Pinpoint the cell where the given text exists, returning its [x, y] midpoint coordinate. 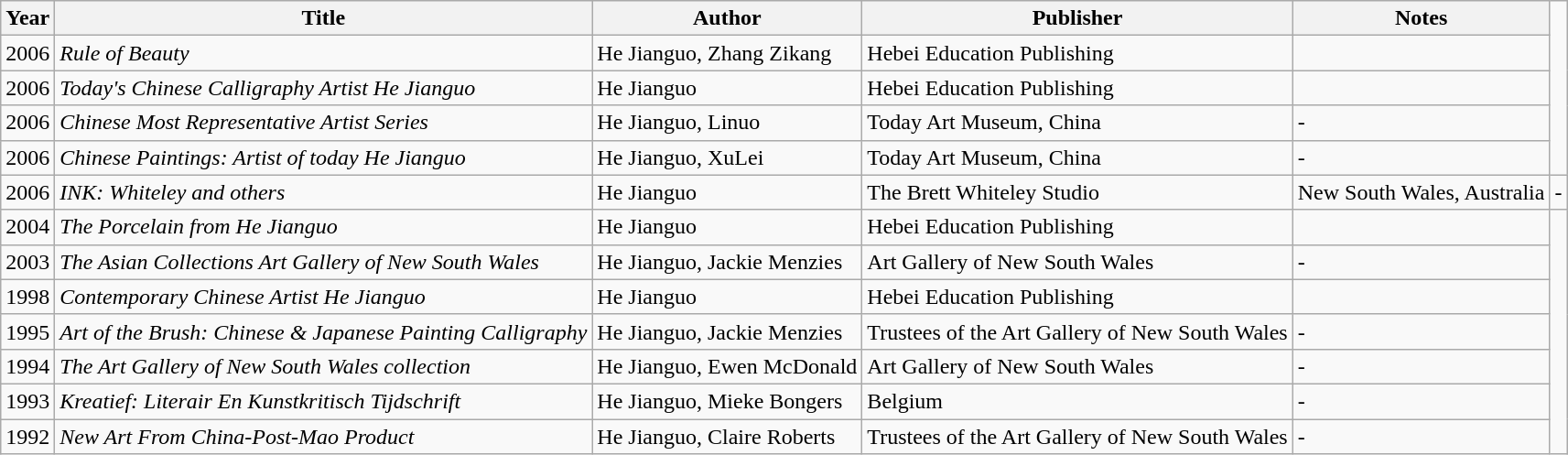
INK: Whiteley and others [324, 192]
Title [324, 18]
1998 [27, 297]
1992 [27, 437]
The Brett Whiteley Studio [1077, 192]
He Jianguo, Ewen McDonald [727, 366]
Author [727, 18]
1994 [27, 366]
Contemporary Chinese Artist He Jianguo [324, 297]
He Jianguo, Linuo [727, 123]
He Jianguo, XuLei [727, 157]
He Jianguo, Zhang Zikang [727, 53]
The Art Gallery of New South Wales collection [324, 366]
Today's Chinese Calligraphy Artist He Jianguo [324, 88]
He Jianguo, Mieke Bongers [727, 401]
Belgium [1077, 401]
Year [27, 18]
2003 [27, 262]
2004 [27, 227]
1995 [27, 331]
New Art From China-Post-Mao Product [324, 437]
Chinese Most Representative Artist Series [324, 123]
Art of the Brush: Chinese & Japanese Painting Calligraphy [324, 331]
1993 [27, 401]
New South Wales, Australia [1421, 192]
The Porcelain from He Jianguo [324, 227]
Notes [1421, 18]
Publisher [1077, 18]
Chinese Paintings: Artist of today He Jianguo [324, 157]
The Asian Collections Art Gallery of New South Wales [324, 262]
Rule of Beauty [324, 53]
Kreatief: Literair En Kunstkritisch Tijdschrift [324, 401]
He Jianguo, Claire Roberts [727, 437]
